From the cell containing the given text, extract its center point as (x, y) coordinate. 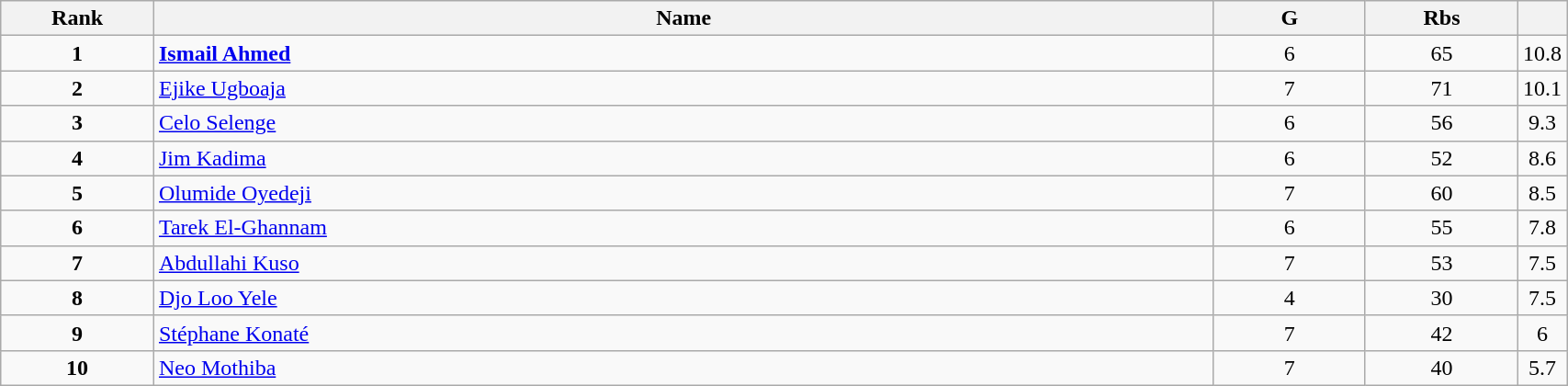
52 (1441, 158)
2 (77, 88)
56 (1441, 123)
8 (77, 298)
71 (1441, 88)
Rank (77, 18)
Jim Kadima (683, 158)
5.7 (1543, 368)
55 (1441, 228)
Djo Loo Yele (683, 298)
Name (683, 18)
7.8 (1543, 228)
53 (1441, 263)
30 (1441, 298)
10 (77, 368)
3 (77, 123)
Ismail Ahmed (683, 53)
10.8 (1543, 53)
65 (1441, 53)
Olumide Oyedeji (683, 193)
Tarek El-Ghannam (683, 228)
Neo Mothiba (683, 368)
40 (1441, 368)
42 (1441, 333)
9.3 (1543, 123)
8.5 (1543, 193)
Ejike Ugboaja (683, 88)
Stéphane Konaté (683, 333)
Celo Selenge (683, 123)
8.6 (1543, 158)
9 (77, 333)
1 (77, 53)
G (1290, 18)
5 (77, 193)
60 (1441, 193)
10.1 (1543, 88)
Abdullahi Kuso (683, 263)
Rbs (1441, 18)
